Return (x, y) of the center of cell containing provided text 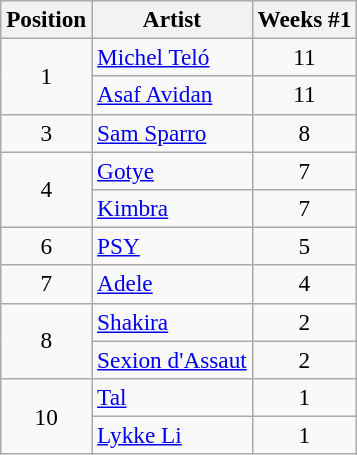
Shakira (172, 322)
PSY (172, 246)
Sam Sparro (172, 133)
6 (46, 246)
Position (46, 19)
Sexion d'Assaut (172, 359)
Asaf Avidan (172, 95)
Michel Teló (172, 57)
Lykke Li (172, 435)
10 (46, 416)
Weeks #1 (304, 19)
Artist (172, 19)
Tal (172, 397)
5 (304, 246)
Gotye (172, 170)
Kimbra (172, 208)
3 (46, 133)
Adele (172, 284)
